Scan for the cell matching the given text and deliver its (X, Y) coordinate at center. 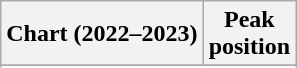
Peakposition (249, 34)
Chart (2022–2023) (102, 34)
